Search for the cell housing the specified text and yield its (x, y) center coordinate. 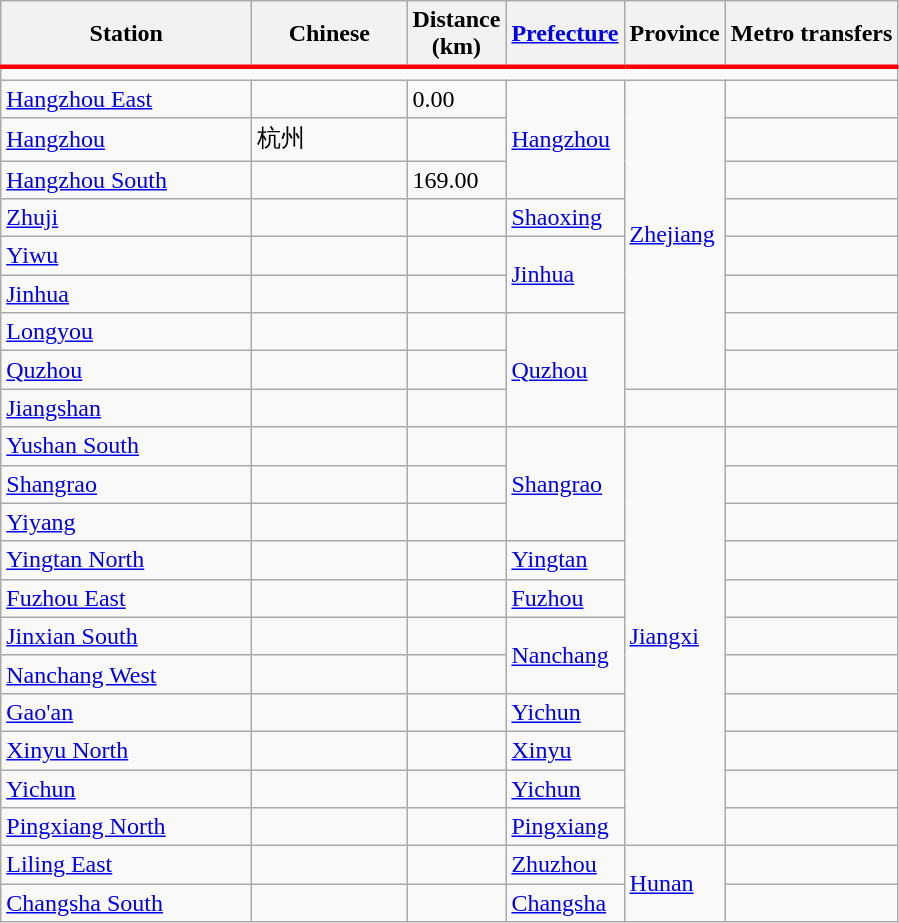
Yingtan (565, 560)
杭州 (330, 140)
Hangzhou East (126, 99)
Changsha South (126, 903)
0.00 (456, 99)
Fuzhou East (126, 598)
Yiyang (126, 522)
Yingtan North (126, 560)
Zhuzhou (565, 865)
Zhuji (126, 218)
Shaoxing (565, 218)
Station (126, 34)
Pingxiang (565, 827)
Liling East (126, 865)
Yushan South (126, 446)
Province (674, 34)
Gao'an (126, 712)
Nanchang (565, 655)
Zhejiang (674, 234)
Yiwu (126, 256)
Fuzhou (565, 598)
Prefecture (565, 34)
Longyou (126, 332)
Changsha (565, 903)
Hangzhou South (126, 179)
Chinese (330, 34)
Xinyu (565, 750)
Xinyu North (126, 750)
Metro transfers (812, 34)
169.00 (456, 179)
Hunan (674, 884)
Jiangxi (674, 636)
Pingxiang North (126, 827)
Jinxian South (126, 636)
Distance(km) (456, 34)
Nanchang West (126, 674)
Jiangshan (126, 408)
